Identify which cell holds the provided text, then report its [X, Y] central coordinate. 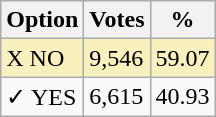
Option [42, 20]
✓ YES [42, 97]
Votes [117, 20]
6,615 [117, 97]
% [182, 20]
X NO [42, 58]
40.93 [182, 97]
59.07 [182, 58]
9,546 [117, 58]
